Capture the cell that displays the provided text and extract its [X, Y] central coordinate. 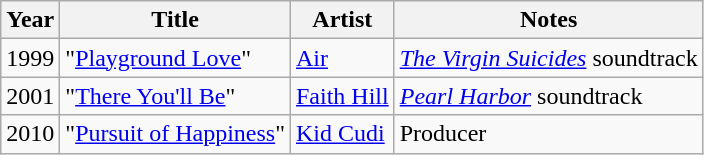
Air [342, 58]
2001 [30, 96]
Title [176, 20]
"There You'll Be" [176, 96]
"Pursuit of Happiness" [176, 134]
Artist [342, 20]
1999 [30, 58]
Notes [548, 20]
Producer [548, 134]
Kid Cudi [342, 134]
Year [30, 20]
2010 [30, 134]
"Playground Love" [176, 58]
The Virgin Suicides soundtrack [548, 58]
Faith Hill [342, 96]
Pearl Harbor soundtrack [548, 96]
